Output the (x, y) coordinate of the center of the cell containing the given text.  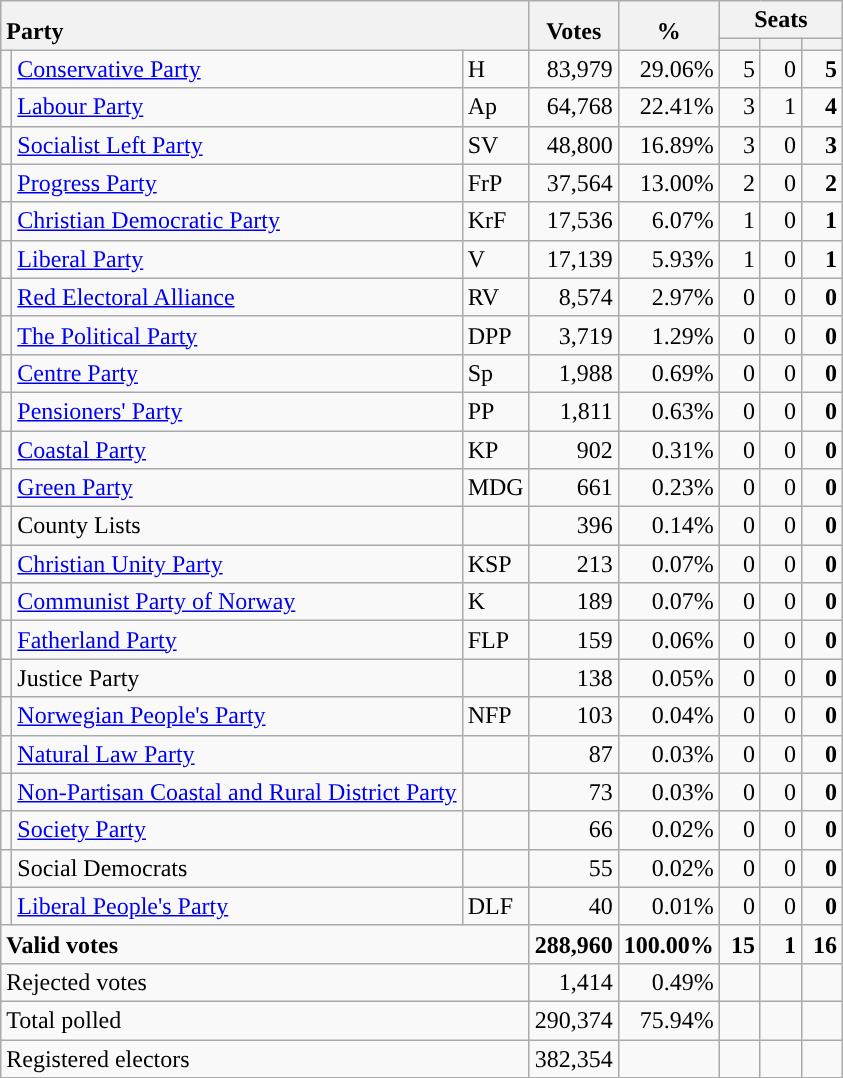
% (668, 26)
Rejected votes (265, 982)
396 (574, 526)
Social Democrats (237, 868)
NFP (496, 716)
290,374 (574, 1020)
Pensioners' Party (237, 411)
55 (574, 868)
16.89% (668, 145)
Norwegian People's Party (237, 716)
75.94% (668, 1020)
Votes (574, 26)
DPP (496, 335)
Conservative Party (237, 69)
64,768 (574, 107)
0.69% (668, 373)
5.93% (668, 259)
Labour Party (237, 107)
KSP (496, 564)
15 (740, 944)
17,139 (574, 259)
Seats (780, 20)
RV (496, 297)
1,988 (574, 373)
Sp (496, 373)
Socialist Left Party (237, 145)
3,719 (574, 335)
V (496, 259)
1,414 (574, 982)
Natural Law Party (237, 754)
159 (574, 640)
KrF (496, 221)
1,811 (574, 411)
66 (574, 830)
0.31% (668, 449)
382,354 (574, 1059)
0.14% (668, 526)
FLP (496, 640)
661 (574, 488)
DLF (496, 906)
County Lists (237, 526)
100.00% (668, 944)
138 (574, 678)
2.97% (668, 297)
Green Party (237, 488)
103 (574, 716)
K (496, 602)
Centre Party (237, 373)
13.00% (668, 183)
87 (574, 754)
Christian Democratic Party (237, 221)
0.01% (668, 906)
Christian Unity Party (237, 564)
FrP (496, 183)
Liberal Party (237, 259)
Liberal People's Party (237, 906)
6.07% (668, 221)
48,800 (574, 145)
0.04% (668, 716)
0.05% (668, 678)
Progress Party (237, 183)
1.29% (668, 335)
KP (496, 449)
Society Party (237, 830)
83,979 (574, 69)
288,960 (574, 944)
37,564 (574, 183)
Total polled (265, 1020)
73 (574, 792)
Justice Party (237, 678)
8,574 (574, 297)
Non-Partisan Coastal and Rural District Party (237, 792)
902 (574, 449)
17,536 (574, 221)
0.63% (668, 411)
16 (822, 944)
Coastal Party (237, 449)
213 (574, 564)
PP (496, 411)
MDG (496, 488)
Ap (496, 107)
SV (496, 145)
Registered electors (265, 1059)
0.06% (668, 640)
0.23% (668, 488)
Party (265, 26)
Red Electoral Alliance (237, 297)
4 (822, 107)
22.41% (668, 107)
29.06% (668, 69)
0.49% (668, 982)
The Political Party (237, 335)
189 (574, 602)
40 (574, 906)
H (496, 69)
Valid votes (265, 944)
Communist Party of Norway (237, 602)
Fatherland Party (237, 640)
